Provide the (X, Y) coordinate of the cell's center where the given text is located.  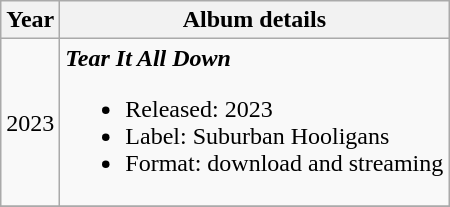
Album details (254, 20)
Tear It All DownReleased: 2023Label: Suburban HooligansFormat: download and streaming (254, 122)
Year (30, 20)
2023 (30, 122)
